Capture the cell that displays the provided text and extract its [X, Y] central coordinate. 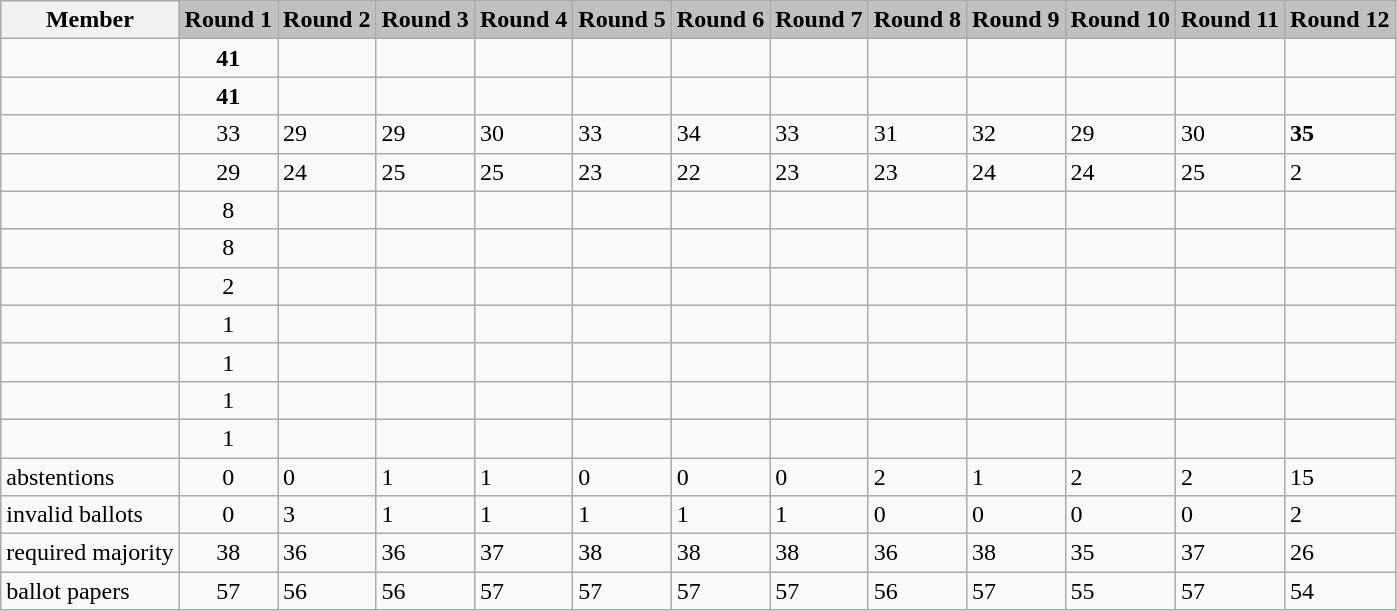
26 [1340, 553]
abstentions [90, 477]
Round 6 [720, 20]
Round 10 [1120, 20]
54 [1340, 591]
required majority [90, 553]
Round 8 [917, 20]
Round 1 [228, 20]
Round 9 [1016, 20]
55 [1120, 591]
Round 5 [622, 20]
Round 2 [327, 20]
Round 11 [1230, 20]
34 [720, 134]
31 [917, 134]
Round 7 [819, 20]
ballot papers [90, 591]
invalid ballots [90, 515]
32 [1016, 134]
Round 4 [523, 20]
15 [1340, 477]
3 [327, 515]
Round 3 [425, 20]
Round 12 [1340, 20]
22 [720, 172]
Member [90, 20]
